Find where the given text appears and provide that cell's center as (x, y) coordinate. 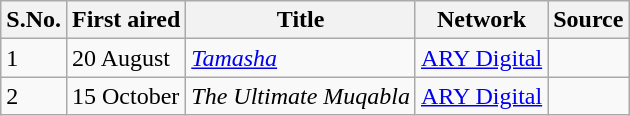
The Ultimate Muqabla (301, 96)
Source (588, 20)
1 (34, 58)
Network (481, 20)
15 October (126, 96)
20 August (126, 58)
Tamasha (301, 58)
First aired (126, 20)
S.No. (34, 20)
Title (301, 20)
2 (34, 96)
